Pinpoint the cell where the given text exists, returning its (X, Y) midpoint coordinate. 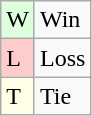
L (18, 58)
W (18, 20)
Tie (62, 96)
Win (62, 20)
T (18, 96)
Loss (62, 58)
